Identify which cell holds the provided text, then report its [X, Y] central coordinate. 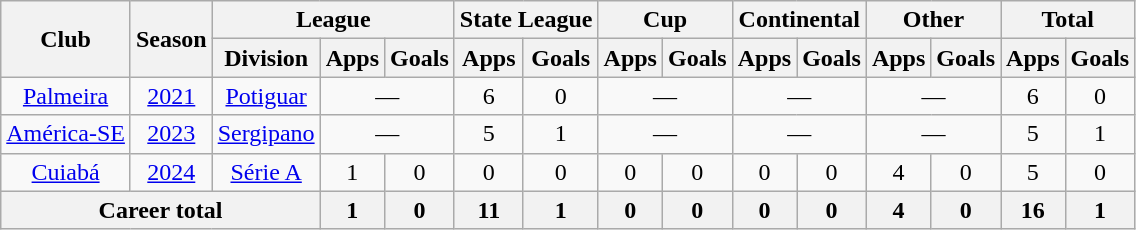
Continental [799, 20]
State League [526, 20]
Division [266, 58]
Season [171, 39]
Cuiabá [66, 172]
Career total [160, 210]
Palmeira [66, 96]
16 [1033, 210]
League [333, 20]
América-SE [66, 134]
Other [933, 20]
2021 [171, 96]
11 [488, 210]
Total [1068, 20]
Série A [266, 172]
Cup [665, 20]
Potiguar [266, 96]
Sergipano [266, 134]
Club [66, 39]
2024 [171, 172]
2023 [171, 134]
